Pinpoint the cell where the given text exists, returning its (x, y) midpoint coordinate. 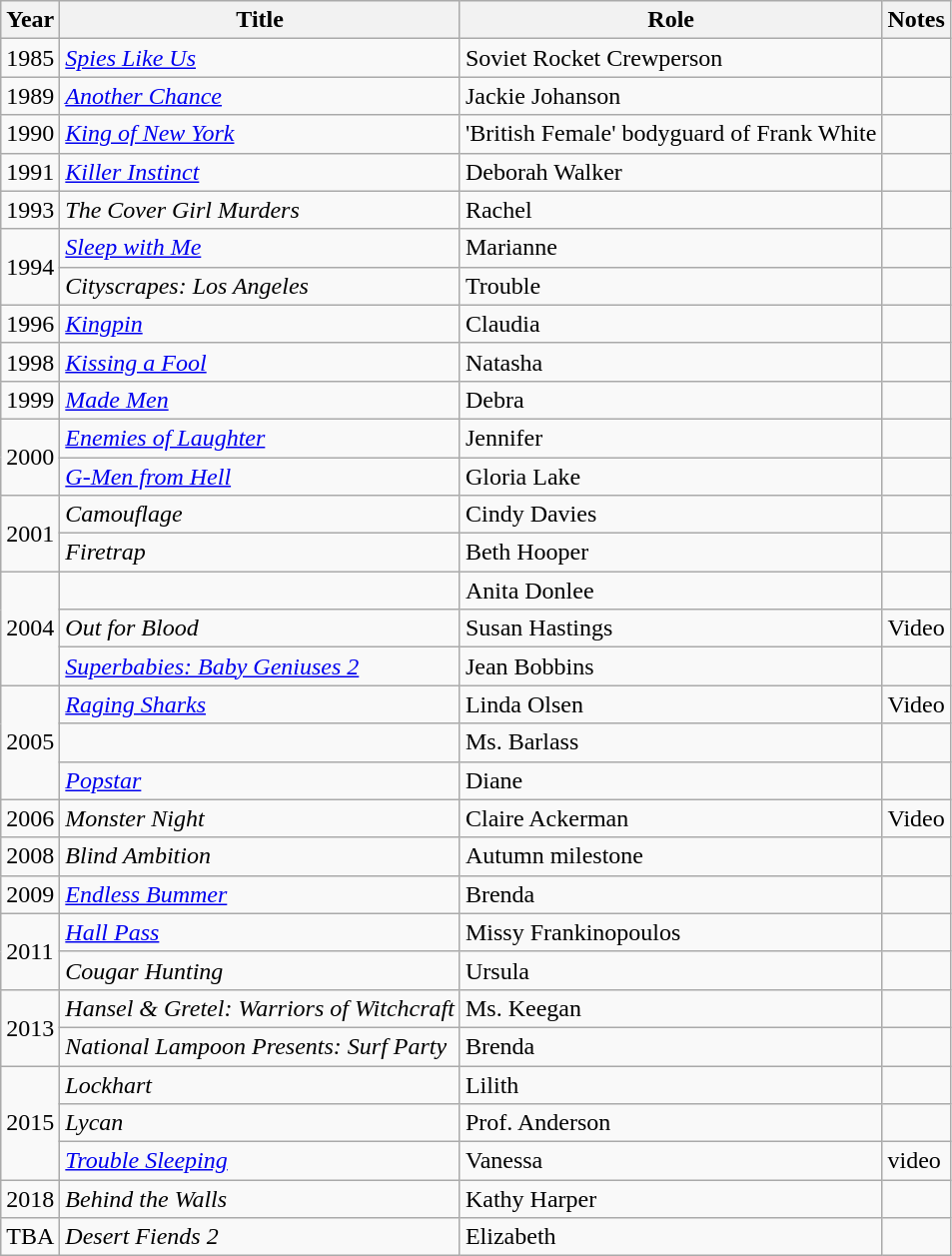
Killer Instinct (260, 172)
1985 (30, 58)
2004 (30, 628)
Firetrap (260, 553)
Blind Ambition (260, 856)
Hall Pass (260, 932)
Made Men (260, 400)
Ursula (671, 970)
2006 (30, 818)
Out for Blood (260, 628)
'British Female' bodyguard of Frank White (671, 134)
National Lampoon Presents: Surf Party (260, 1046)
Lycan (260, 1123)
Year (30, 20)
Kathy Harper (671, 1199)
Missy Frankinopoulos (671, 932)
Jean Bobbins (671, 666)
Enemies of Laughter (260, 438)
Cindy Davies (671, 515)
Claudia (671, 324)
2015 (30, 1122)
1991 (30, 172)
Claire Ackerman (671, 818)
Behind the Walls (260, 1199)
Diane (671, 780)
Vanessa (671, 1161)
Lilith (671, 1084)
Hansel & Gretel: Warriors of Witchcraft (260, 1008)
Trouble Sleeping (260, 1161)
1993 (30, 210)
Monster Night (260, 818)
Desert Fiends 2 (260, 1237)
Another Chance (260, 96)
Jennifer (671, 438)
Susan Hastings (671, 628)
King of New York (260, 134)
Ms. Keegan (671, 1008)
Soviet Rocket Crewperson (671, 58)
Cougar Hunting (260, 970)
Endless Bummer (260, 894)
Lockhart (260, 1084)
Marianne (671, 248)
1996 (30, 324)
Superbabies: Baby Geniuses 2 (260, 666)
The Cover Girl Murders (260, 210)
Autumn milestone (671, 856)
Beth Hooper (671, 553)
2000 (30, 457)
Sleep with Me (260, 248)
2001 (30, 534)
video (916, 1161)
Prof. Anderson (671, 1123)
Title (260, 20)
1994 (30, 267)
Linda Olsen (671, 704)
2005 (30, 742)
Raging Sharks (260, 704)
Elizabeth (671, 1237)
G-Men from Hell (260, 477)
Gloria Lake (671, 477)
Rachel (671, 210)
1999 (30, 400)
Cityscrapes: Los Angeles (260, 286)
Role (671, 20)
Anita Donlee (671, 591)
Natasha (671, 362)
Notes (916, 20)
Kissing a Fool (260, 362)
Popstar (260, 780)
2013 (30, 1027)
2008 (30, 856)
Ms. Barlass (671, 742)
1989 (30, 96)
Spies Like Us (260, 58)
Debra (671, 400)
Camouflage (260, 515)
Deborah Walker (671, 172)
2018 (30, 1199)
1998 (30, 362)
2011 (30, 951)
Kingpin (260, 324)
Jackie Johanson (671, 96)
2009 (30, 894)
Trouble (671, 286)
1990 (30, 134)
TBA (30, 1237)
